For the text-containing cell, return its midpoint in [x, y] coordinate format. 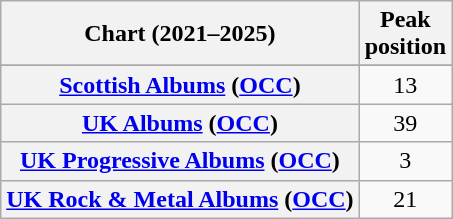
Scottish Albums (OCC) [180, 85]
21 [405, 199]
UK Rock & Metal Albums (OCC) [180, 199]
Peakposition [405, 34]
13 [405, 85]
Chart (2021–2025) [180, 34]
UK Albums (OCC) [180, 123]
39 [405, 123]
UK Progressive Albums (OCC) [180, 161]
3 [405, 161]
